Detect which cell encompasses the target text, then output its [X, Y] center coordinate. 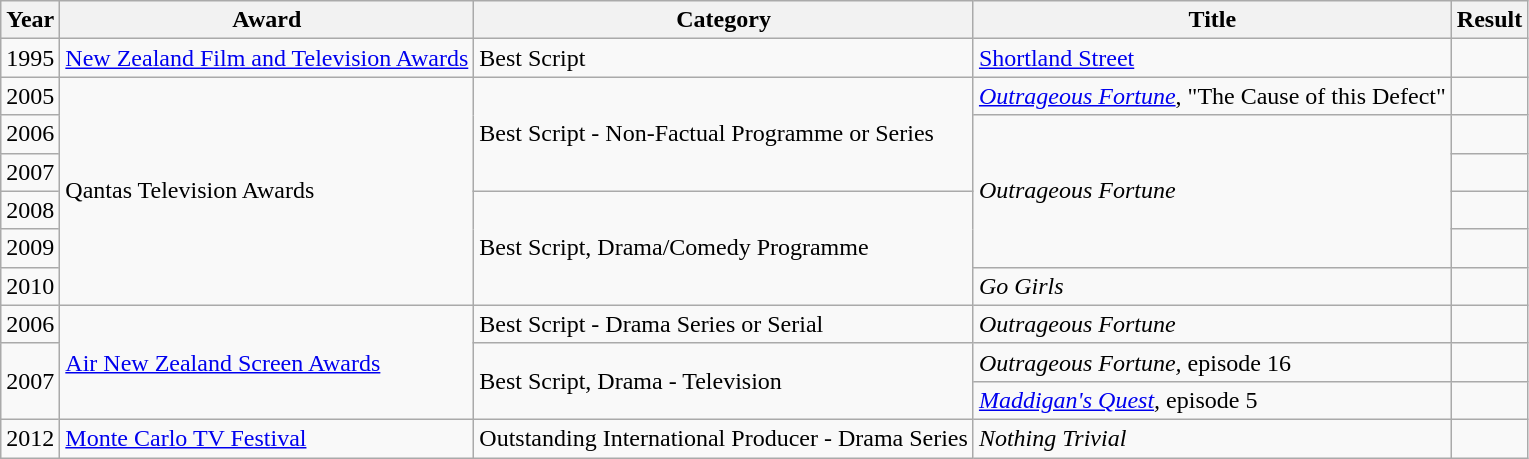
Nothing Trivial [1212, 438]
Outrageous Fortune, episode 16 [1212, 362]
Outrageous Fortune, "The Cause of this Defect" [1212, 96]
2012 [30, 438]
Qantas Television Awards [267, 191]
Best Script - Non-Factual Programme or Series [724, 134]
Outstanding International Producer - Drama Series [724, 438]
Monte Carlo TV Festival [267, 438]
2010 [30, 286]
Year [30, 20]
Award [267, 20]
New Zealand Film and Television Awards [267, 58]
Title [1212, 20]
Shortland Street [1212, 58]
Best Script, Drama/Comedy Programme [724, 248]
Air New Zealand Screen Awards [267, 362]
Category [724, 20]
1995 [30, 58]
Maddigan's Quest, episode 5 [1212, 400]
Best Script, Drama - Television [724, 381]
Best Script [724, 58]
Result [1489, 20]
2009 [30, 248]
Best Script - Drama Series or Serial [724, 324]
2008 [30, 210]
Go Girls [1212, 286]
2005 [30, 96]
